Locate the cell with the specified text and output its [X, Y] center coordinate. 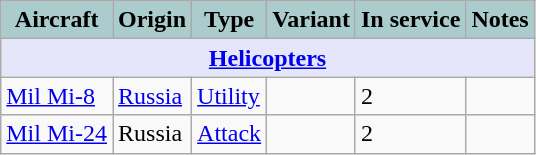
Attack [230, 134]
Variant [312, 20]
Helicopters [268, 58]
Aircraft [57, 20]
Origin [152, 20]
Type [230, 20]
Mil Mi-24 [57, 134]
Mil Mi-8 [57, 96]
Notes [500, 20]
Utility [230, 96]
In service [410, 20]
